Pinpoint the cell where the given text exists, returning its (x, y) midpoint coordinate. 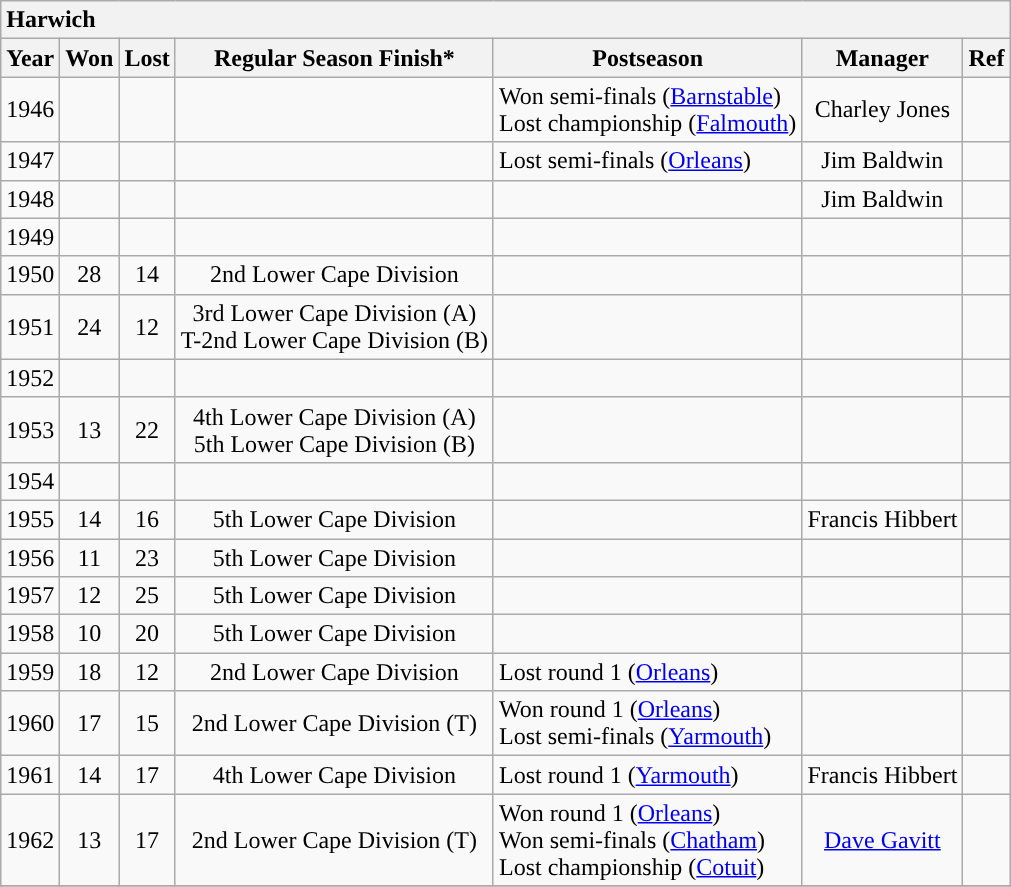
24 (90, 326)
1959 (30, 672)
Won (90, 58)
1951 (30, 326)
16 (147, 519)
20 (147, 634)
1947 (30, 161)
1953 (30, 430)
1949 (30, 237)
4th Lower Cape Division (334, 775)
1956 (30, 557)
22 (147, 430)
Lost (147, 58)
Lost round 1 (Yarmouth) (647, 775)
18 (90, 672)
1958 (30, 634)
Lost semi-finals (Orleans) (647, 161)
Manager (882, 58)
28 (90, 275)
25 (147, 596)
Won semi-finals (Barnstable)Lost championship (Falmouth) (647, 110)
Year (30, 58)
Harwich (506, 20)
1960 (30, 724)
23 (147, 557)
15 (147, 724)
1957 (30, 596)
Won round 1 (Orleans)Won semi-finals (Chatham)Lost championship (Cotuit) (647, 840)
1946 (30, 110)
1962 (30, 840)
Won round 1 (Orleans)Lost semi-finals (Yarmouth) (647, 724)
Postseason (647, 58)
4th Lower Cape Division (A)5th Lower Cape Division (B) (334, 430)
1955 (30, 519)
1948 (30, 199)
1954 (30, 481)
Dave Gavitt (882, 840)
1961 (30, 775)
3rd Lower Cape Division (A)T-2nd Lower Cape Division (B) (334, 326)
1950 (30, 275)
1952 (30, 378)
Ref (986, 58)
10 (90, 634)
Lost round 1 (Orleans) (647, 672)
Regular Season Finish* (334, 58)
11 (90, 557)
Charley Jones (882, 110)
